Find where the given text appears and provide that cell's center as (X, Y) coordinate. 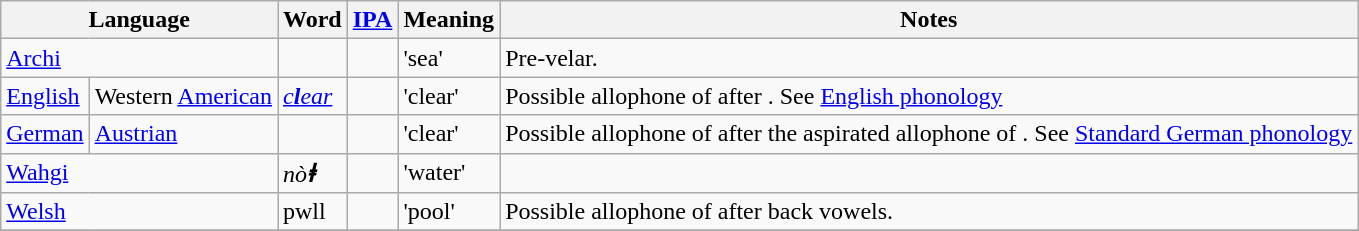
German (45, 134)
Austrian (183, 134)
Word (313, 20)
Possible allophone of after . See English phonology (929, 96)
'water' (449, 173)
IPA (372, 20)
'sea' (449, 58)
Language (140, 20)
'pool' (449, 212)
clear (313, 96)
Archi (140, 58)
Notes (929, 20)
pwll (313, 212)
Wahgi (140, 173)
Western American (183, 96)
Welsh (140, 212)
Possible allophone of after back vowels. (929, 212)
nòⱡ (313, 173)
English (45, 96)
Possible allophone of after the aspirated allophone of . See Standard German phonology (929, 134)
Meaning (449, 20)
Pre-velar. (929, 58)
